Return [X, Y] of the center of cell containing provided text 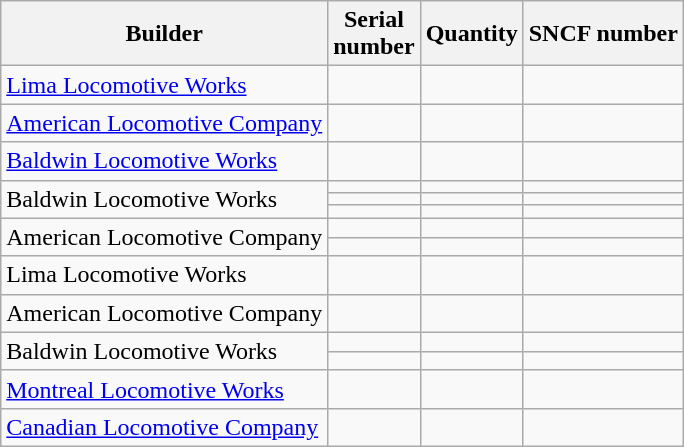
Quantity [472, 34]
Montreal Locomotive Works [164, 389]
Serialnumber [374, 34]
SNCF number [603, 34]
Builder [164, 34]
Canadian Locomotive Company [164, 427]
